Find where the given text appears and provide that cell's center as [X, Y] coordinate. 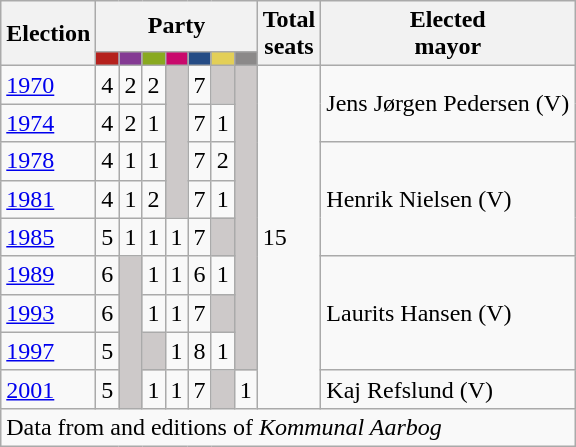
Henrik Nielsen (V) [448, 199]
1997 [48, 351]
Totalseats [289, 34]
Jens Jørgen Pedersen (V) [448, 104]
1974 [48, 123]
2001 [48, 389]
Electedmayor [448, 34]
Laurits Hansen (V) [448, 313]
1989 [48, 275]
8 [200, 351]
1978 [48, 161]
1985 [48, 237]
Party [176, 26]
Data from and editions of Kommunal Aarbog [288, 427]
15 [289, 238]
Kaj Refslund (V) [448, 389]
1970 [48, 85]
1993 [48, 313]
1981 [48, 199]
Election [48, 34]
